Extract the (X, Y) coordinate from the center of the cell holding the provided text.  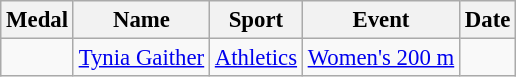
Women's 200 m (380, 58)
Medal (38, 20)
Athletics (256, 58)
Name (141, 20)
Tynia Gaither (141, 58)
Sport (256, 20)
Date (488, 20)
Event (380, 20)
